Find where the given text appears and provide that cell's center as [x, y] coordinate. 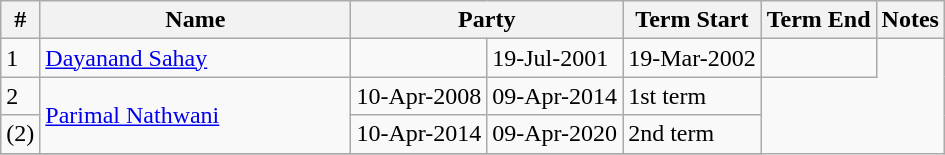
(2) [20, 134]
19-Jul-2001 [555, 58]
Notes [910, 20]
Term Start [692, 20]
Party [487, 20]
Dayanand Sahay [196, 58]
2nd term [692, 134]
# [20, 20]
1 [20, 58]
2 [20, 96]
19-Mar-2002 [692, 58]
09-Apr-2014 [555, 96]
Name [196, 20]
Term End [818, 20]
Parimal Nathwani [196, 115]
10-Apr-2014 [419, 134]
1st term [692, 96]
09-Apr-2020 [555, 134]
10-Apr-2008 [419, 96]
